Detect which cell encompasses the target text, then output its (X, Y) center coordinate. 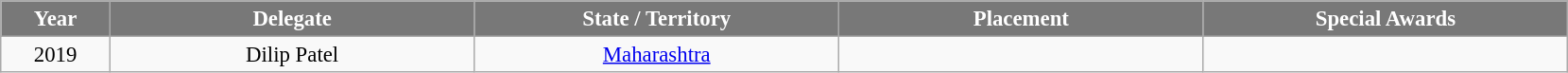
Year (56, 19)
2019 (56, 55)
Dilip Patel (292, 55)
Delegate (292, 19)
Placement (1022, 19)
Special Awards (1386, 19)
State / Territory (657, 19)
Maharashtra (657, 55)
